Search for the cell housing the specified text and yield its [x, y] center coordinate. 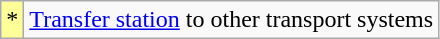
Transfer station to other transport systems [232, 20]
* [12, 20]
